Locate the cell with the specified text and output its [x, y] center coordinate. 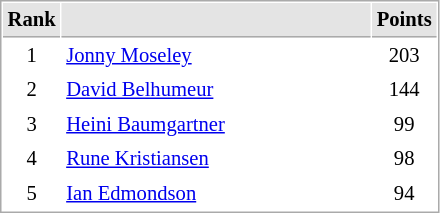
1 [32, 56]
203 [404, 56]
3 [32, 124]
4 [32, 158]
144 [404, 90]
Jonny Moseley [216, 56]
Ian Edmondson [216, 194]
99 [404, 124]
Points [404, 20]
Rune Kristiansen [216, 158]
David Belhumeur [216, 90]
Heini Baumgartner [216, 124]
94 [404, 194]
2 [32, 90]
98 [404, 158]
Rank [32, 20]
5 [32, 194]
